Provide the [X, Y] coordinate of the cell's center where the given text is located.  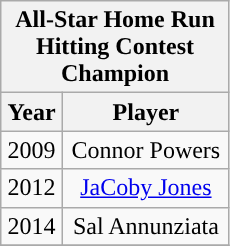
JaCoby Jones [146, 188]
Year [32, 112]
Player [146, 112]
2014 [32, 226]
2012 [32, 188]
All-Star Home Run Hitting Contest Champion [116, 47]
Connor Powers [146, 150]
2009 [32, 150]
Sal Annunziata [146, 226]
